Determine the [X, Y] coordinate at the center of the cell enclosing the given text.  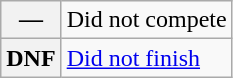
Did not finish [146, 58]
— [31, 20]
DNF [31, 58]
Did not compete [146, 20]
